For the text-containing cell, return its midpoint in [X, Y] coordinate format. 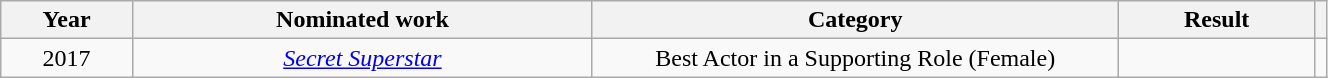
Nominated work [362, 20]
Year [67, 20]
2017 [67, 58]
Result [1216, 20]
Best Actor in a Supporting Role (Female) [854, 58]
Category [854, 20]
Secret Superstar [362, 58]
